Identify which cell holds the provided text, then report its (X, Y) central coordinate. 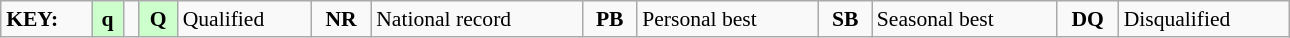
National record (476, 19)
DQ (1088, 19)
Seasonal best (964, 19)
q (108, 19)
Personal best (728, 19)
Q (158, 19)
Disqualified (1204, 19)
KEY: (46, 19)
NR (341, 19)
Qualified (244, 19)
SB (846, 19)
PB (610, 19)
